Search for the cell housing the specified text and yield its (X, Y) center coordinate. 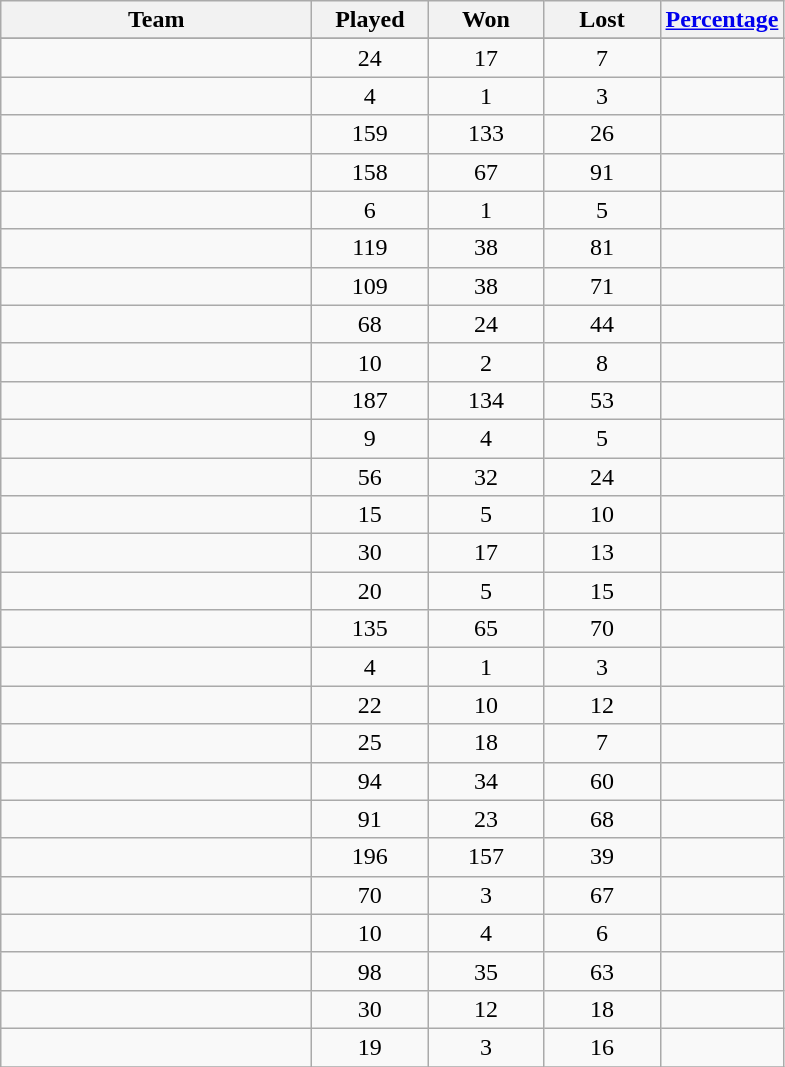
32 (486, 477)
63 (602, 971)
98 (370, 971)
39 (602, 857)
133 (486, 134)
Team (156, 20)
134 (486, 400)
119 (370, 248)
196 (370, 857)
Won (486, 20)
22 (370, 705)
26 (602, 134)
23 (486, 819)
19 (370, 1047)
8 (602, 362)
94 (370, 781)
13 (602, 553)
Played (370, 20)
20 (370, 591)
81 (602, 248)
34 (486, 781)
56 (370, 477)
Percentage (722, 20)
2 (486, 362)
35 (486, 971)
135 (370, 629)
71 (602, 286)
65 (486, 629)
53 (602, 400)
109 (370, 286)
Lost (602, 20)
60 (602, 781)
16 (602, 1047)
44 (602, 324)
159 (370, 134)
9 (370, 438)
25 (370, 743)
158 (370, 172)
187 (370, 400)
157 (486, 857)
